Find where the given text appears and provide that cell's center as (x, y) coordinate. 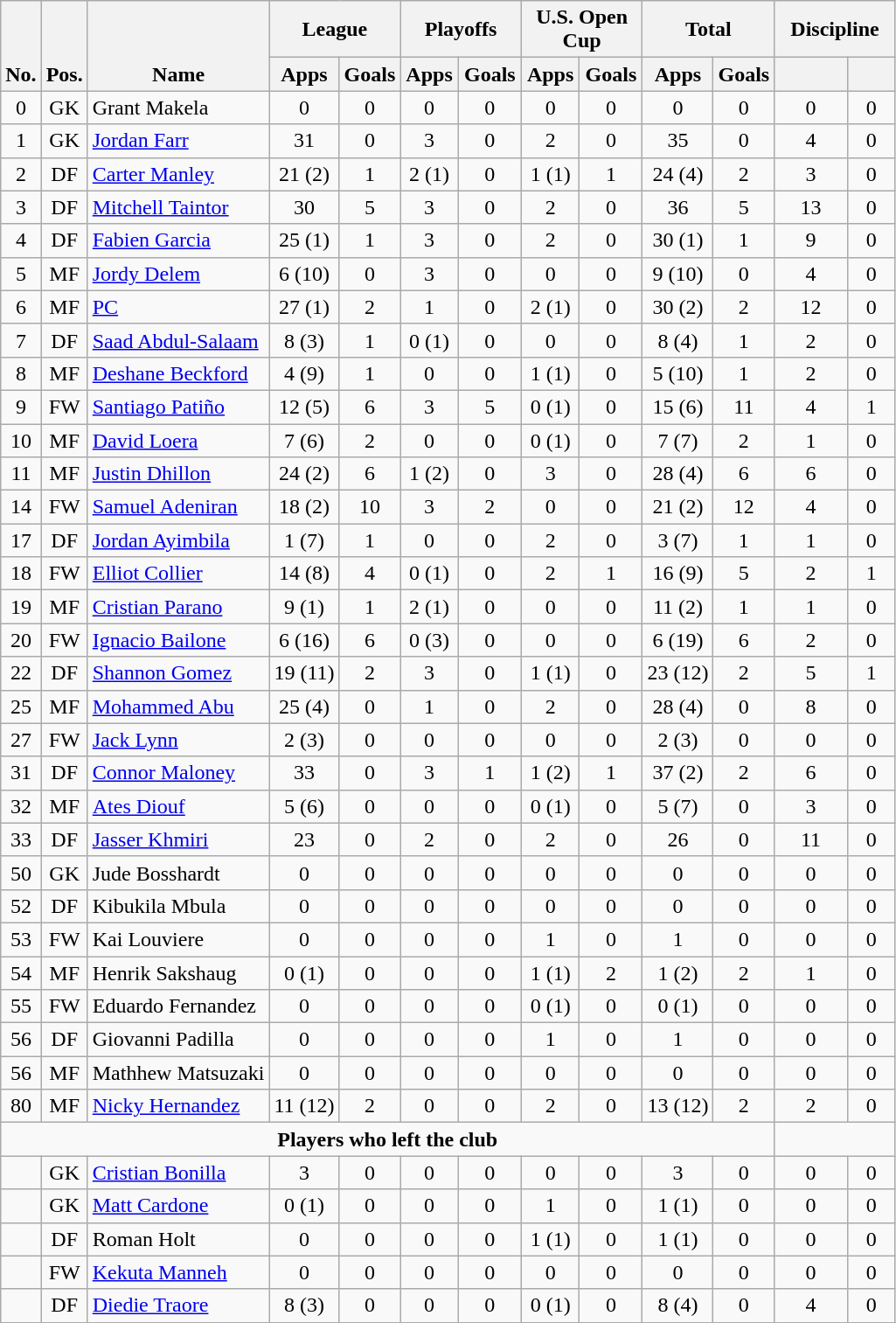
22 (21, 673)
52 (21, 906)
Fabien Garcia (178, 240)
Jasser Khmiri (178, 839)
0 (3) (430, 640)
Diedie Traore (178, 1306)
Mathhew Matsuzaki (178, 1073)
Carter Manley (178, 174)
14 (8) (304, 574)
League (335, 30)
Justin Dhillon (178, 474)
Jack Lynn (178, 740)
Nicky Hernandez (178, 1106)
David Loera (178, 440)
Cristian Parano (178, 607)
14 (21, 507)
53 (21, 939)
54 (21, 973)
9 (1) (304, 607)
25 (1) (304, 240)
6 (16) (304, 640)
4 (9) (304, 373)
Jordan Ayimbila (178, 540)
6 (10) (304, 274)
Connor Maloney (178, 773)
U.S. Open Cup (582, 30)
Discipline (836, 30)
24 (4) (678, 174)
23 (304, 839)
Giovanni Padilla (178, 1040)
18 (2) (304, 507)
Shannon Gomez (178, 673)
15 (6) (678, 407)
55 (21, 1006)
23 (12) (678, 673)
30 (304, 207)
11 (12) (304, 1106)
20 (21, 640)
11 (2) (678, 607)
36 (678, 207)
18 (21, 574)
25 (21, 707)
27 (21, 740)
19 (11) (304, 673)
13 (12) (678, 1106)
Deshane Beckford (178, 373)
Kekuta Manneh (178, 1272)
5 (7) (678, 806)
Santiago Patiño (178, 407)
7 (7) (678, 440)
Mitchell Taintor (178, 207)
80 (21, 1106)
Jordan Farr (178, 141)
Pos. (65, 45)
Total (708, 30)
Elliot Collier (178, 574)
Ates Diouf (178, 806)
Matt Cardone (178, 1206)
3 (7) (678, 540)
Name (178, 45)
12 (5) (304, 407)
50 (21, 873)
7 (21, 340)
32 (21, 806)
19 (21, 607)
Mohammed Abu (178, 707)
Jordy Delem (178, 274)
30 (2) (678, 307)
Kibukila Mbula (178, 906)
Eduardo Fernandez (178, 1006)
PC (178, 307)
26 (678, 839)
Cristian Bonilla (178, 1173)
Playoffs (462, 30)
7 (6) (304, 440)
Ignacio Bailone (178, 640)
37 (2) (678, 773)
35 (678, 141)
Players who left the club (388, 1139)
24 (2) (304, 474)
Roman Holt (178, 1239)
9 (10) (678, 274)
16 (9) (678, 574)
5 (6) (304, 806)
13 (811, 207)
No. (21, 45)
Jude Bosshardt (178, 873)
30 (1) (678, 240)
Saad Abdul-Salaam (178, 340)
27 (1) (304, 307)
Grant Makela (178, 108)
6 (19) (678, 640)
Kai Louviere (178, 939)
17 (21, 540)
5 (10) (678, 373)
Henrik Sakshaug (178, 973)
25 (4) (304, 707)
Samuel Adeniran (178, 507)
1 (7) (304, 540)
